Provide the (x, y) coordinate of the cell's center where the given text is located.  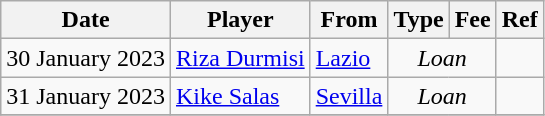
From (349, 20)
31 January 2023 (86, 96)
Kike Salas (240, 96)
Lazio (349, 58)
Sevilla (349, 96)
30 January 2023 (86, 58)
Fee (472, 20)
Type (418, 20)
Ref (520, 20)
Date (86, 20)
Riza Durmisi (240, 58)
Player (240, 20)
